Detect which cell encompasses the target text, then output its [x, y] center coordinate. 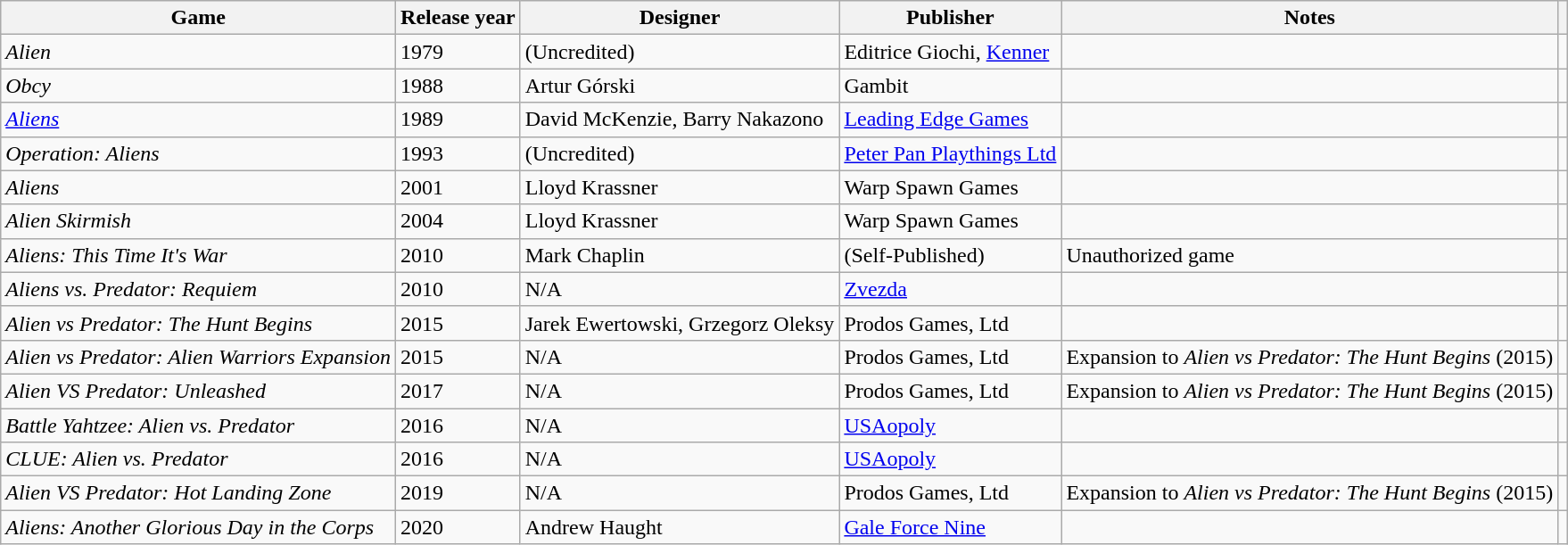
2017 [458, 391]
Notes [1309, 18]
Mark Chaplin [680, 255]
Aliens: Another Glorious Day in the Corps [198, 527]
1993 [458, 153]
Designer [680, 18]
2001 [458, 187]
2004 [458, 221]
1979 [458, 52]
Leading Edge Games [951, 120]
Unauthorized game [1309, 255]
Battle Yahtzee: Alien vs. Predator [198, 425]
Release year [458, 18]
Alien [198, 52]
Operation: Aliens [198, 153]
Game [198, 18]
Andrew Haught [680, 527]
1989 [458, 120]
Alien Skirmish [198, 221]
David McKenzie, Barry Nakazono [680, 120]
Obcy [198, 86]
Publisher [951, 18]
Artur Górski [680, 86]
CLUE: Alien vs. Predator [198, 459]
Zvezda [951, 289]
Gambit [951, 86]
Alien VS Predator: Unleashed [198, 391]
2020 [458, 527]
Alien VS Predator: Hot Landing Zone [198, 493]
Jarek Ewertowski, Grzegorz Oleksy [680, 323]
Aliens: This Time It's War [198, 255]
(Self-Published) [951, 255]
Gale Force Nine [951, 527]
Peter Pan Playthings Ltd [951, 153]
Editrice Giochi, Kenner [951, 52]
Alien vs Predator: Alien Warriors Expansion [198, 357]
Alien vs Predator: The Hunt Begins [198, 323]
Aliens vs. Predator: Requiem [198, 289]
2019 [458, 493]
1988 [458, 86]
